Pinpoint the cell where the given text exists, returning its (x, y) midpoint coordinate. 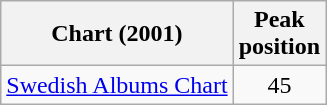
Swedish Albums Chart (117, 85)
45 (279, 85)
Peakposition (279, 34)
Chart (2001) (117, 34)
